From the cell containing the given text, extract its center point as (x, y) coordinate. 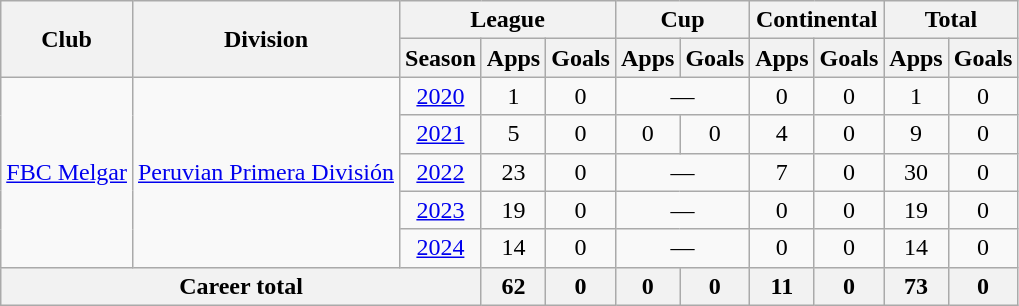
Total (951, 20)
Career total (242, 286)
62 (513, 286)
73 (916, 286)
11 (782, 286)
Cup (682, 20)
4 (782, 134)
2020 (441, 96)
Division (266, 39)
FBC Melgar (67, 172)
5 (513, 134)
2023 (441, 210)
9 (916, 134)
2021 (441, 134)
2022 (441, 172)
23 (513, 172)
30 (916, 172)
Peruvian Primera División (266, 172)
Club (67, 39)
7 (782, 172)
Season (441, 58)
Continental (817, 20)
2024 (441, 248)
League (508, 20)
